Capture the cell that displays the provided text and extract its [X, Y] central coordinate. 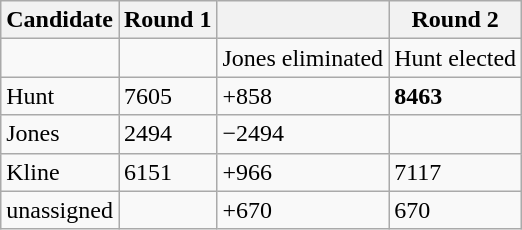
Hunt [60, 96]
+670 [303, 210]
−2494 [303, 134]
7605 [167, 96]
Jones [60, 134]
Kline [60, 172]
7117 [456, 172]
Round 2 [456, 20]
Round 1 [167, 20]
+858 [303, 96]
Jones eliminated [303, 58]
670 [456, 210]
unassigned [60, 210]
Candidate [60, 20]
6151 [167, 172]
+966 [303, 172]
8463 [456, 96]
Hunt elected [456, 58]
2494 [167, 134]
